Detect which cell encompasses the target text, then output its (x, y) center coordinate. 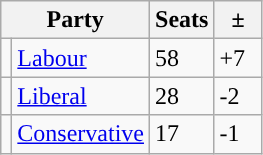
Party (76, 20)
-2 (238, 96)
Labour (81, 58)
Conservative (81, 134)
± (238, 20)
Liberal (81, 96)
58 (182, 58)
28 (182, 96)
Seats (182, 20)
17 (182, 134)
+7 (238, 58)
-1 (238, 134)
